Capture the cell that displays the provided text and extract its [x, y] central coordinate. 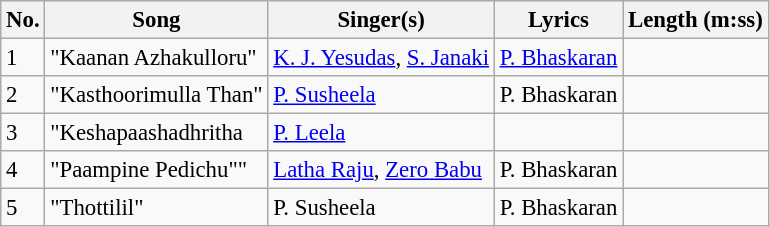
Length (m:ss) [696, 20]
Song [156, 20]
"Kaanan Azhakulloru" [156, 58]
"Keshapaashadhritha [156, 133]
Latha Raju, Zero Babu [381, 170]
"Paampine Pedichu"" [156, 170]
5 [23, 208]
Singer(s) [381, 20]
2 [23, 95]
1 [23, 58]
3 [23, 133]
P. Leela [381, 133]
4 [23, 170]
"Kasthoorimulla Than" [156, 95]
"Thottilil" [156, 208]
Lyrics [558, 20]
No. [23, 20]
K. J. Yesudas, S. Janaki [381, 58]
